Identify which cell holds the provided text, then report its [x, y] central coordinate. 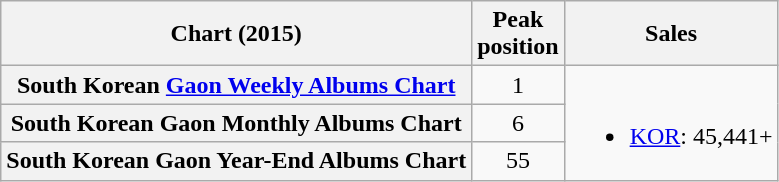
Sales [671, 34]
Chart (2015) [236, 34]
South Korean Gaon Year-End Albums Chart [236, 161]
1 [518, 85]
South Korean Gaon Weekly Albums Chart [236, 85]
6 [518, 123]
South Korean Gaon Monthly Albums Chart [236, 123]
Peakposition [518, 34]
55 [518, 161]
KOR: 45,441+ [671, 123]
